Find where the given text appears and provide that cell's center as (X, Y) coordinate. 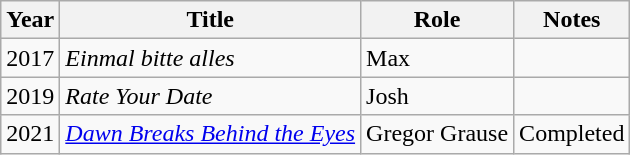
2021 (30, 134)
Max (438, 58)
2019 (30, 96)
2017 (30, 58)
Dawn Breaks Behind the Eyes (210, 134)
Title (210, 20)
Rate Your Date (210, 96)
Josh (438, 96)
Year (30, 20)
Role (438, 20)
Einmal bitte alles (210, 58)
Notes (572, 20)
Gregor Grause (438, 134)
Completed (572, 134)
